Extract the [x, y] coordinate from the center of the cell holding the provided text.  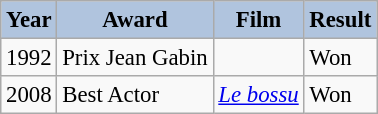
Prix Jean Gabin [135, 58]
Le bossu [258, 95]
Award [135, 20]
Best Actor [135, 95]
2008 [29, 95]
Result [340, 20]
Year [29, 20]
Film [258, 20]
1992 [29, 58]
